From the cell containing the given text, extract its center point as [x, y] coordinate. 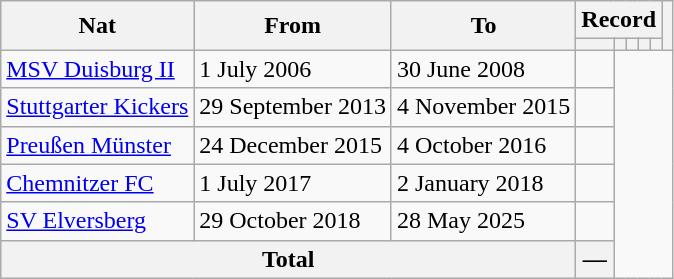
1 July 2017 [293, 183]
Stuttgarter Kickers [98, 107]
To [483, 26]
Record [619, 20]
1 July 2006 [293, 69]
29 October 2018 [293, 221]
SV Elversberg [98, 221]
From [293, 26]
2 January 2018 [483, 183]
— [595, 259]
24 December 2015 [293, 145]
MSV Duisburg II [98, 69]
Nat [98, 26]
Chemnitzer FC [98, 183]
4 November 2015 [483, 107]
Total [288, 259]
Preußen Münster [98, 145]
30 June 2008 [483, 69]
4 October 2016 [483, 145]
28 May 2025 [483, 221]
29 September 2013 [293, 107]
